Search for the cell housing the specified text and yield its [x, y] center coordinate. 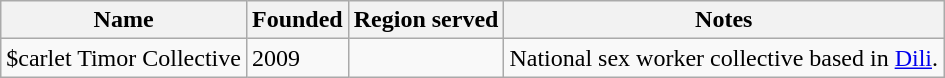
2009 [297, 58]
National sex worker collective based in Dili. [724, 58]
Notes [724, 20]
$carlet Timor Collective [124, 58]
Region served [426, 20]
Name [124, 20]
Founded [297, 20]
